Search for the cell housing the specified text and yield its (x, y) center coordinate. 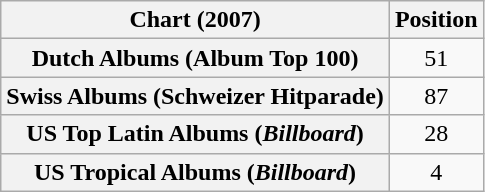
Dutch Albums (Album Top 100) (196, 58)
Chart (2007) (196, 20)
Swiss Albums (Schweizer Hitparade) (196, 96)
87 (436, 96)
Position (436, 20)
4 (436, 172)
US Top Latin Albums (Billboard) (196, 134)
US Tropical Albums (Billboard) (196, 172)
51 (436, 58)
28 (436, 134)
